Provide the (X, Y) coordinate of the cell's center where the given text is located.  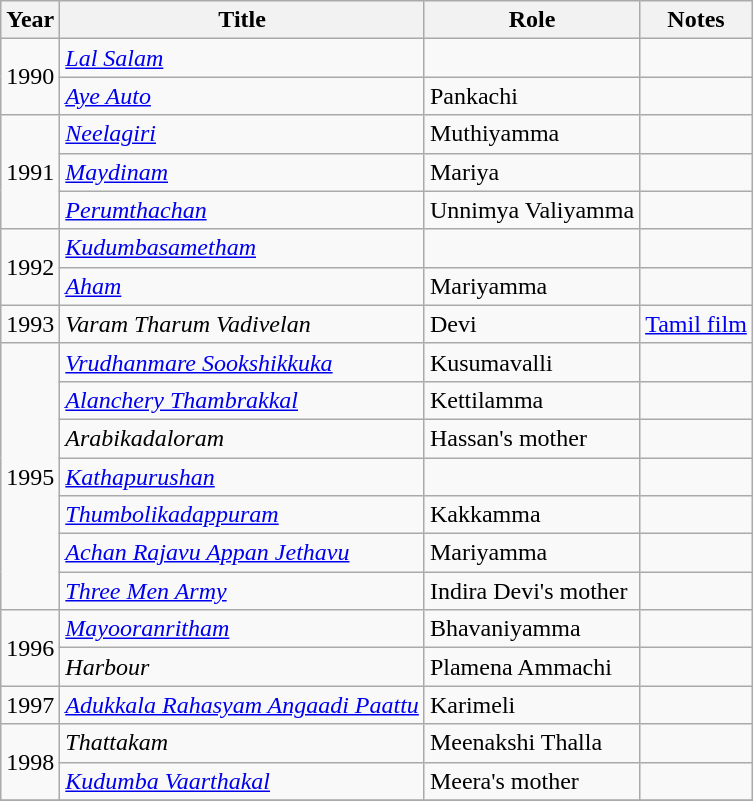
1990 (30, 77)
Indira Devi's mother (532, 591)
Plamena Ammachi (532, 667)
Karimeli (532, 705)
Neelagiri (242, 134)
Role (532, 20)
Thumbolikadappuram (242, 515)
Kudumbasametham (242, 248)
1993 (30, 324)
Muthiyamma (532, 134)
Maydinam (242, 172)
Notes (696, 20)
Achan Rajavu Appan Jethavu (242, 553)
1998 (30, 762)
Title (242, 20)
Kettilamma (532, 400)
Varam Tharum Vadivelan (242, 324)
Unnimya Valiyamma (532, 210)
Hassan's mother (532, 438)
Aham (242, 286)
Year (30, 20)
Meera's mother (532, 781)
1996 (30, 648)
Kakkamma (532, 515)
1991 (30, 172)
Tamil film (696, 324)
Kudumba Vaarthakal (242, 781)
Perumthachan (242, 210)
Kusumavalli (532, 362)
Thattakam (242, 743)
Adukkala Rahasyam Angaadi Paattu (242, 705)
Kathapurushan (242, 477)
Arabikadaloram (242, 438)
1997 (30, 705)
Aye Auto (242, 96)
Mayooranritham (242, 629)
Harbour (242, 667)
Vrudhanmare Sookshikkuka (242, 362)
Mariya (532, 172)
Lal Salam (242, 58)
1995 (30, 476)
1992 (30, 267)
Pankachi (532, 96)
Meenakshi Thalla (532, 743)
Alanchery Thambrakkal (242, 400)
Bhavaniyamma (532, 629)
Devi (532, 324)
Three Men Army (242, 591)
